Scan for the cell matching the given text and deliver its [x, y] coordinate at center. 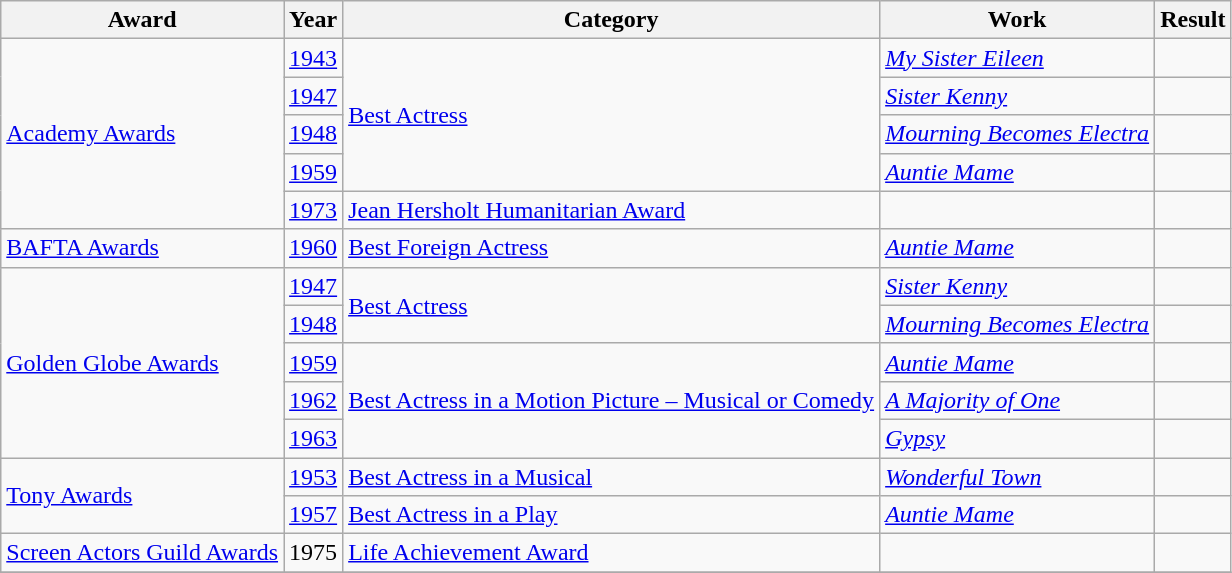
Year [314, 20]
A Majority of One [1018, 400]
BAFTA Awards [142, 248]
1943 [314, 58]
Award [142, 20]
Best Actress in a Motion Picture – Musical or Comedy [612, 400]
Jean Hersholt Humanitarian Award [612, 210]
1960 [314, 248]
1962 [314, 400]
Work [1018, 20]
Academy Awards [142, 134]
1963 [314, 438]
Best Actress in a Play [612, 515]
Wonderful Town [1018, 477]
Life Achievement Award [612, 553]
Best Actress in a Musical [612, 477]
Result [1193, 20]
Golden Globe Awards [142, 362]
Tony Awards [142, 496]
Gypsy [1018, 438]
Category [612, 20]
Screen Actors Guild Awards [142, 553]
1973 [314, 210]
My Sister Eileen [1018, 58]
1975 [314, 553]
1953 [314, 477]
1957 [314, 515]
Best Foreign Actress [612, 248]
